Locate the cell with the specified text and output its (x, y) center coordinate. 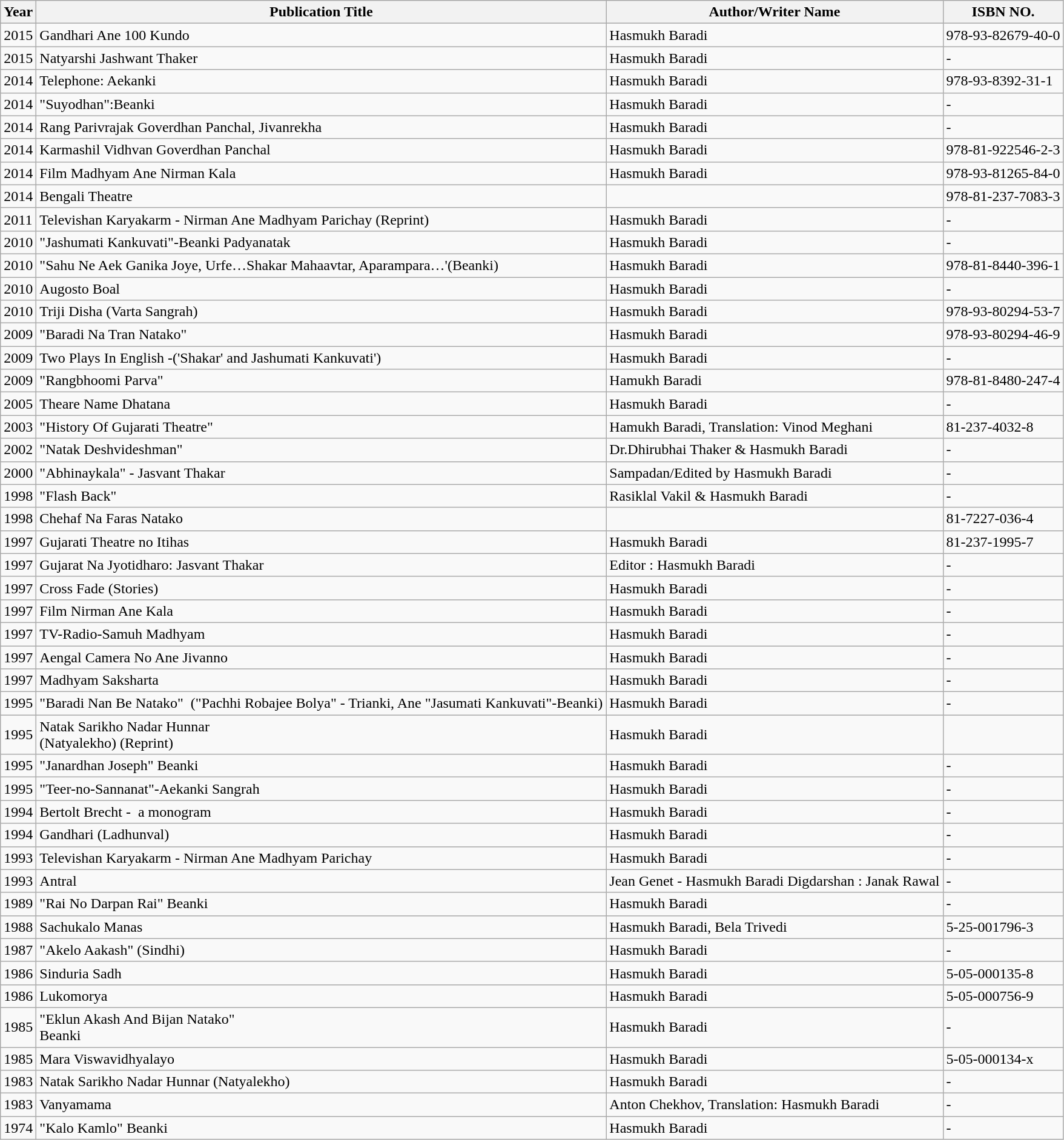
Natyarshi Jashwant Thaker (321, 58)
81-237-4032-8 (1003, 427)
Hamukh Baradi, Translation: Vinod Meghani (775, 427)
"Suyodhan":Beanki (321, 104)
978-81-8480-247-4 (1003, 381)
978-93-80294-46-9 (1003, 335)
TV-Radio-Samuh Madhyam (321, 634)
Madhyam Saksharta (321, 680)
Gandhari (Ladhunval) (321, 835)
"Janardhan Joseph" Beanki (321, 766)
1987 (18, 950)
81-7227-036-4 (1003, 519)
"History Of Gujarati Theatre" (321, 427)
Bertolt Brecht - a monogram (321, 812)
5-05-000135-8 (1003, 973)
5-05-000756-9 (1003, 996)
Jean Genet - Hasmukh Baradi Digdarshan : Janak Rawal (775, 881)
Year (18, 12)
Hamukh Baradi (775, 381)
Rasiklal Vakil & Hasmukh Baradi (775, 496)
Augosto Boal (321, 289)
Hasmukh Baradi, Bela Trivedi (775, 927)
Televishan Karyakarm - Nirman Ane Madhyam Parichay (Reprint) (321, 219)
978-81-8440-396-1 (1003, 265)
"Teer-no-Sannanat"-Aekanki Sangrah (321, 789)
"Rangbhoomi Parva" (321, 381)
Rang Parivrajak Goverdhan Panchal, Jivanrekha (321, 127)
"Akelo Aakash" (Sindhi) (321, 950)
Sinduria Sadh (321, 973)
Cross Fade (Stories) (321, 588)
81-237-1995-7 (1003, 542)
978-93-8392-31-1 (1003, 81)
Film Madhyam Ane Nirman Kala (321, 173)
ISBN NO. (1003, 12)
Triji Disha (Varta Sangrah) (321, 312)
Karmashil Vidhvan Goverdhan Panchal (321, 150)
2003 (18, 427)
"Sahu Ne Aek Ganika Joye, Urfe…Shakar Mahaavtar, Aparampara…'(Beanki) (321, 265)
Vanyamama (321, 1105)
5-25-001796-3 (1003, 927)
Sachukalo Manas (321, 927)
"Abhinaykala" - Jasvant Thakar (321, 473)
Author/Writer Name (775, 12)
978-93-80294-53-7 (1003, 312)
Dr.Dhirubhai Thaker & Hasmukh Baradi (775, 450)
2005 (18, 404)
Chehaf Na Faras Natako (321, 519)
Lukomorya (321, 996)
1989 (18, 904)
Aengal Camera No Ane Jivanno (321, 657)
1974 (18, 1128)
Theare Name Dhatana (321, 404)
"Jashumati Kankuvati"-Beanki Padyanatak (321, 242)
"Eklun Akash And Bijan Natako"Beanki (321, 1027)
2011 (18, 219)
Two Plays In English -('Shakar' and Jashumati Kankuvati') (321, 358)
"Rai No Darpan Rai" Beanki (321, 904)
978-93-82679-40-0 (1003, 35)
Natak Sarikho Nadar Hunnar (Natyalekho) (321, 1082)
1988 (18, 927)
"Natak Deshvideshman" (321, 450)
Natak Sarikho Nadar Hunnar(Natyalekho) (Reprint) (321, 735)
Anton Chekhov, Translation: Hasmukh Baradi (775, 1105)
Bengali Theatre (321, 196)
Antral (321, 881)
978-81-237-7083-3 (1003, 196)
"Baradi Na Tran Natako" (321, 335)
5-05-000134-x (1003, 1059)
2000 (18, 473)
Publication Title (321, 12)
Mara Viswavidhyalayo (321, 1059)
Editor : Hasmukh Baradi (775, 565)
2002 (18, 450)
Film Nirman Ane Kala (321, 611)
Telephone: Aekanki (321, 81)
Gandhari Ane 100 Kundo (321, 35)
Gujarat Na Jyotidharo: Jasvant Thakar (321, 565)
Gujarati Theatre no Itihas (321, 542)
Televishan Karyakarm - Nirman Ane Madhyam Parichay (321, 858)
"Kalo Kamlo" Beanki (321, 1128)
978-93-81265-84-0 (1003, 173)
"Baradi Nan Be Natako" ("Pachhi Robajee Bolya" - Trianki, Ane "Jasumati Kankuvati"-Beanki) (321, 703)
"Flash Back" (321, 496)
978-81-922546-2-3 (1003, 150)
Sampadan/Edited by Hasmukh Baradi (775, 473)
